Identify which cell holds the provided text, then report its (x, y) central coordinate. 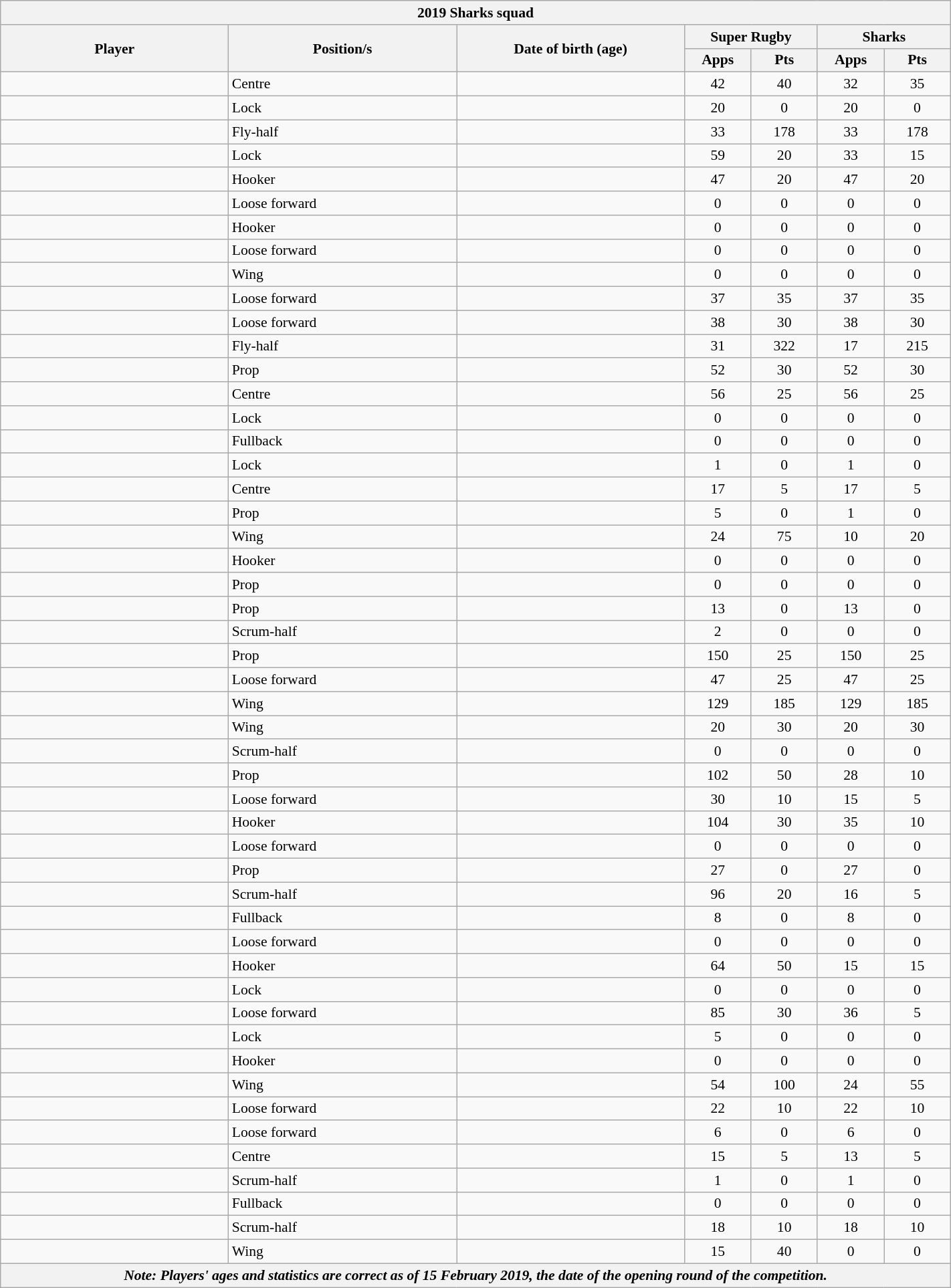
55 (918, 1085)
59 (718, 156)
2019 Sharks squad (476, 13)
85 (718, 1013)
Sharks (884, 37)
104 (718, 823)
Player (115, 48)
42 (718, 84)
Position/s (342, 48)
2 (718, 632)
96 (718, 894)
54 (718, 1085)
100 (784, 1085)
32 (851, 84)
64 (718, 966)
31 (718, 346)
215 (918, 346)
75 (784, 537)
322 (784, 346)
Super Rugby (752, 37)
16 (851, 894)
Note: Players' ages and statistics are correct as of 15 February 2019, the date of the opening round of the competition. (476, 1275)
Date of birth (age) (571, 48)
36 (851, 1013)
28 (851, 775)
102 (718, 775)
